For the text-containing cell, return its midpoint in [x, y] coordinate format. 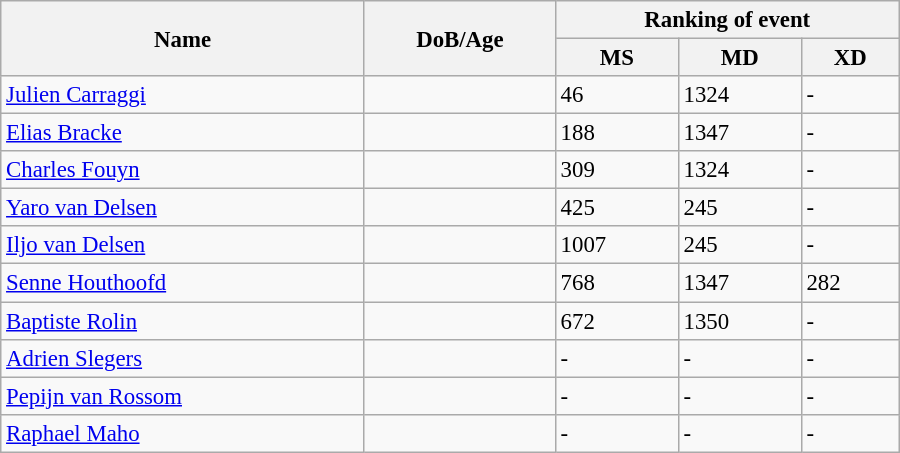
425 [616, 208]
Senne Houthoofd [183, 283]
Baptiste Rolin [183, 321]
Raphael Maho [183, 433]
Julien Carraggi [183, 95]
Pepijn van Rossom [183, 396]
XD [850, 58]
1350 [740, 321]
Charles Fouyn [183, 170]
Yaro van Delsen [183, 208]
Name [183, 38]
Adrien Slegers [183, 358]
188 [616, 133]
Elias Bracke [183, 133]
672 [616, 321]
Ranking of event [727, 20]
1007 [616, 245]
46 [616, 95]
282 [850, 283]
DoB/Age [460, 38]
MD [740, 58]
768 [616, 283]
MS [616, 58]
309 [616, 170]
Iljo van Delsen [183, 245]
